Provide the (x, y) coordinate of the cell's center where the given text is located.  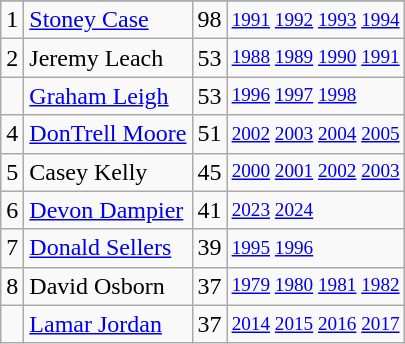
1979 1980 1981 1982 (316, 286)
2002 2003 2004 2005 (316, 134)
Jeremy Leach (108, 58)
2 (12, 58)
DonTrell Moore (108, 134)
8 (12, 286)
1 (12, 20)
Devon Dampier (108, 210)
2014 2015 2016 2017 (316, 324)
Stoney Case (108, 20)
David Osborn (108, 286)
4 (12, 134)
Graham Leigh (108, 96)
98 (210, 20)
45 (210, 172)
6 (12, 210)
1991 1992 1993 1994 (316, 20)
1996 1997 1998 (316, 96)
2023 2024 (316, 210)
2000 2001 2002 2003 (316, 172)
41 (210, 210)
7 (12, 248)
5 (12, 172)
Lamar Jordan (108, 324)
39 (210, 248)
Casey Kelly (108, 172)
Donald Sellers (108, 248)
1995 1996 (316, 248)
51 (210, 134)
1988 1989 1990 1991 (316, 58)
